Output the [X, Y] coordinate of the center of the cell containing the given text.  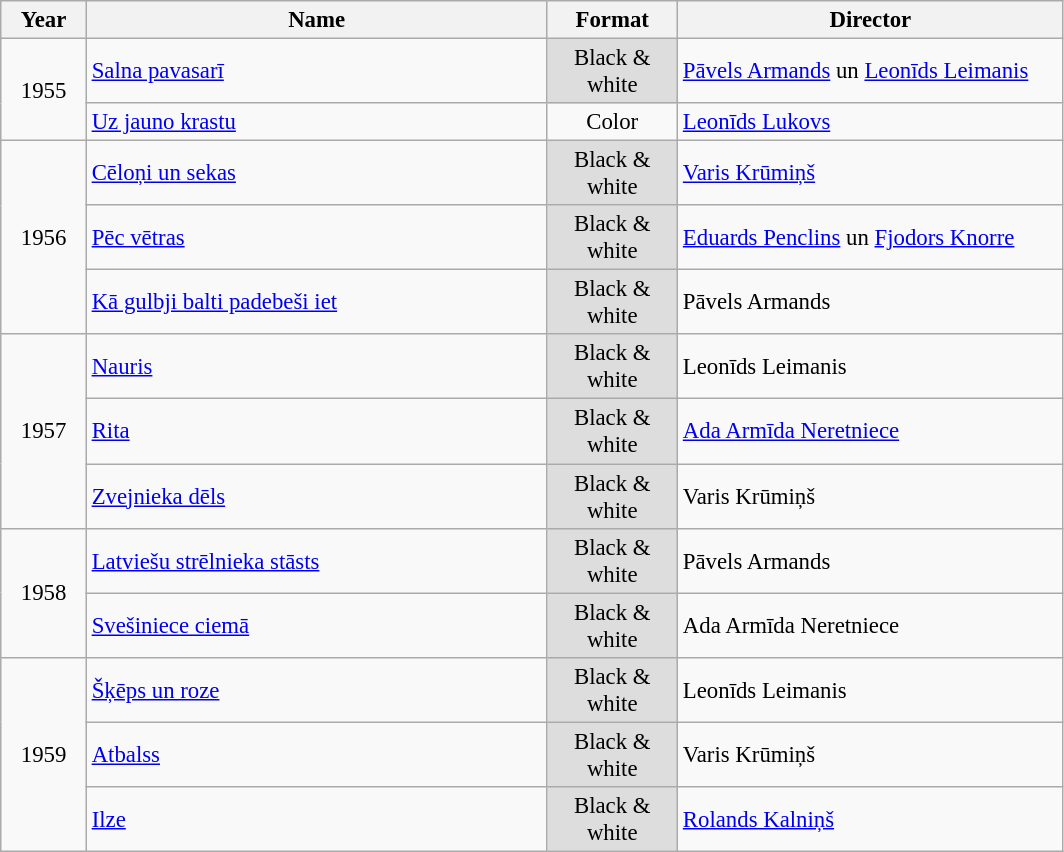
Rita [316, 432]
Leonīds Lukovs [871, 122]
Rolands Kalniņš [871, 820]
1957 [44, 431]
Pēc vētras [316, 238]
Uz jauno krastu [316, 122]
Pāvels Armands un Leonīds Leimanis [871, 72]
Eduards Penclins un Fjodors Knorre [871, 238]
Šķēps un roze [316, 690]
Name [316, 20]
Ilze [316, 820]
Color [612, 122]
Cēloņi un sekas [316, 174]
Kā gulbji balti padebeši iet [316, 302]
1955 [44, 90]
Zvejnieka dēls [316, 496]
1958 [44, 592]
Atbalss [316, 754]
Director [871, 20]
1956 [44, 238]
Latviešu strēlnieka stāsts [316, 560]
Format [612, 20]
Nauris [316, 366]
Salna pavasarī [316, 72]
Svešiniece ciemā [316, 626]
Year [44, 20]
1959 [44, 754]
